Return (x, y) of the center of cell containing provided text 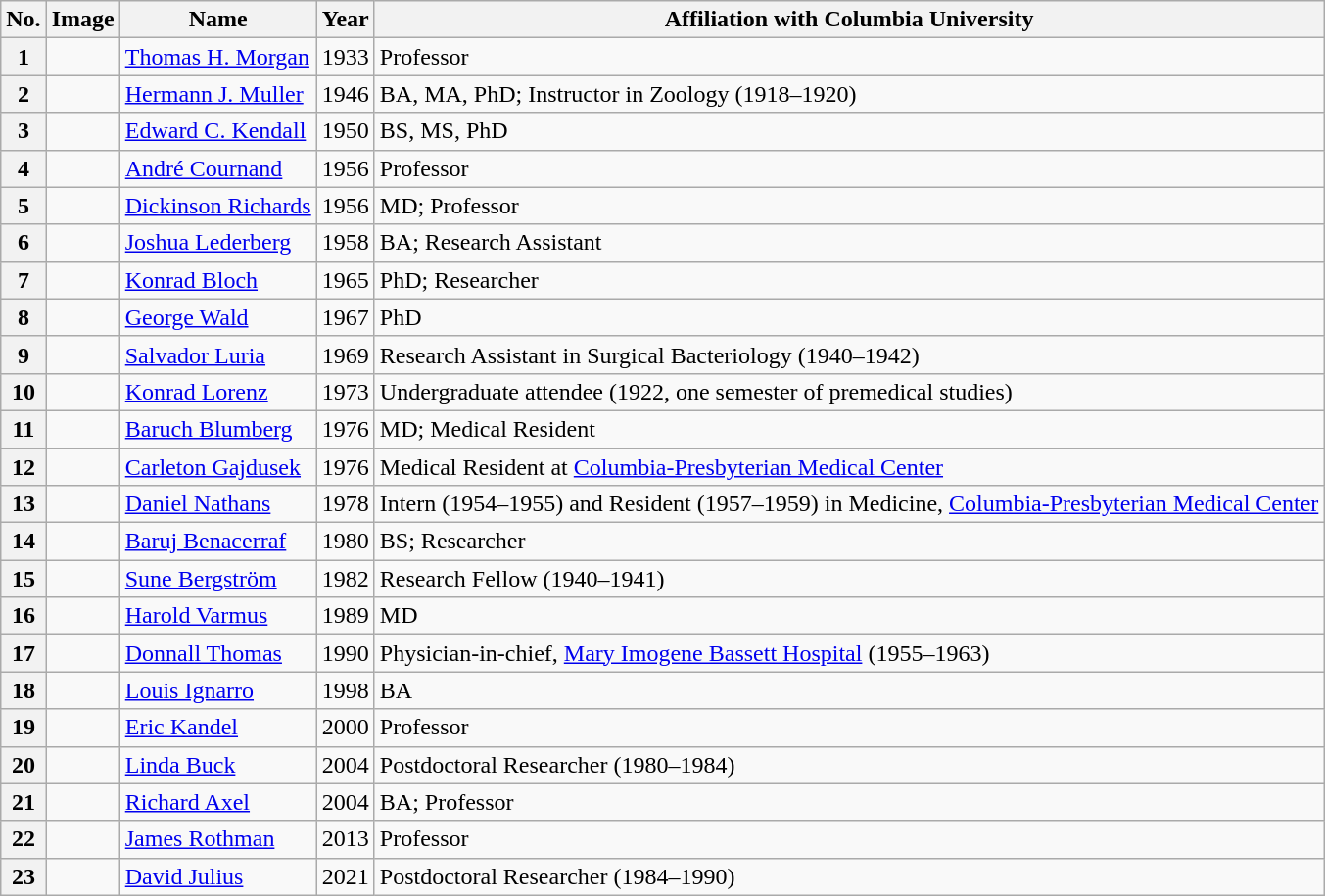
Sune Bergström (217, 579)
15 (24, 579)
Carleton Gajdusek (217, 467)
14 (24, 542)
Postdoctoral Researcher (1980–1984) (849, 765)
1 (24, 57)
PhD (849, 317)
16 (24, 616)
Baruj Benacerraf (217, 542)
20 (24, 765)
7 (24, 280)
Harold Varmus (217, 616)
4 (24, 168)
No. (24, 20)
10 (24, 392)
Konrad Bloch (217, 280)
BA (849, 690)
BS; Researcher (849, 542)
BS, MS, PhD (849, 131)
Image (82, 20)
2000 (345, 728)
Konrad Lorenz (217, 392)
Daniel Nathans (217, 504)
1978 (345, 504)
Research Assistant in Surgical Bacteriology (1940–1942) (849, 354)
Medical Resident at Columbia-Presbyterian Medical Center (849, 467)
1982 (345, 579)
Richard Axel (217, 802)
Linda Buck (217, 765)
PhD; Researcher (849, 280)
MD; Professor (849, 206)
1973 (345, 392)
5 (24, 206)
3 (24, 131)
MD; Medical Resident (849, 429)
6 (24, 243)
David Julius (217, 876)
11 (24, 429)
Dickinson Richards (217, 206)
1998 (345, 690)
23 (24, 876)
2013 (345, 839)
1980 (345, 542)
Intern (1954–1955) and Resident (1957–1959) in Medicine, Columbia-Presbyterian Medical Center (849, 504)
2021 (345, 876)
8 (24, 317)
Thomas H. Morgan (217, 57)
Name (217, 20)
1969 (345, 354)
13 (24, 504)
Edward C. Kendall (217, 131)
19 (24, 728)
9 (24, 354)
12 (24, 467)
Salvador Luria (217, 354)
2 (24, 94)
1933 (345, 57)
MD (849, 616)
BA, MA, PhD; Instructor in Zoology (1918–1920) (849, 94)
BA; Research Assistant (849, 243)
22 (24, 839)
Postdoctoral Researcher (1984–1990) (849, 876)
George Wald (217, 317)
André Cournand (217, 168)
BA; Professor (849, 802)
1958 (345, 243)
Research Fellow (1940–1941) (849, 579)
1989 (345, 616)
1946 (345, 94)
1950 (345, 131)
Affiliation with Columbia University (849, 20)
Joshua Lederberg (217, 243)
Hermann J. Muller (217, 94)
17 (24, 653)
Physician-in-chief, Mary Imogene Bassett Hospital (1955–1963) (849, 653)
1965 (345, 280)
1990 (345, 653)
Year (345, 20)
Eric Kandel (217, 728)
Baruch Blumberg (217, 429)
Louis Ignarro (217, 690)
Undergraduate attendee (1922, one semester of premedical studies) (849, 392)
18 (24, 690)
21 (24, 802)
James Rothman (217, 839)
1967 (345, 317)
Donnall Thomas (217, 653)
